From the cell containing the given text, extract its center point as (X, Y) coordinate. 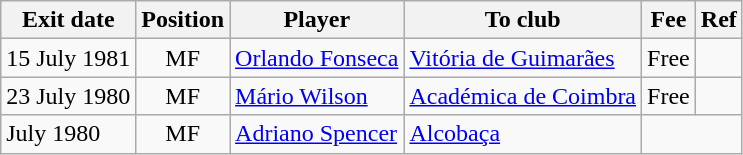
Orlando Fonseca (317, 58)
Vitória de Guimarães (523, 58)
Exit date (68, 20)
Player (317, 20)
To club (523, 20)
Adriano Spencer (317, 134)
Mário Wilson (317, 96)
Ref (718, 20)
Académica de Coimbra (523, 96)
Alcobaça (523, 134)
Fee (669, 20)
23 July 1980 (68, 96)
15 July 1981 (68, 58)
Position (183, 20)
July 1980 (68, 134)
